Return (X, Y) of the center of cell containing provided text 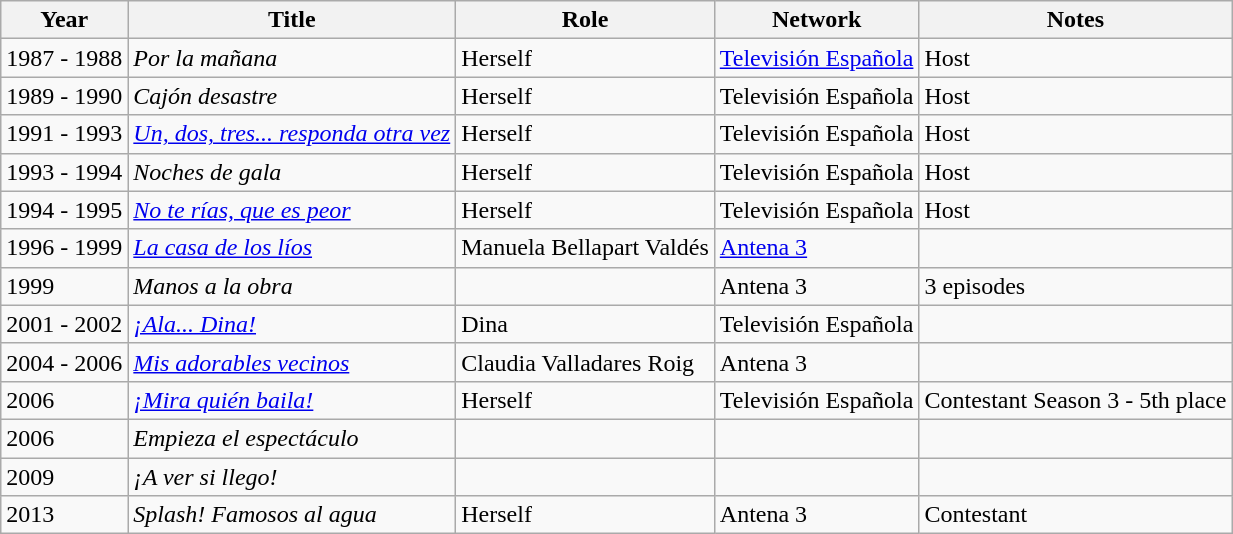
Por la mañana (292, 58)
Notes (1076, 20)
1994 - 1995 (64, 210)
1987 - 1988 (64, 58)
1996 - 1999 (64, 248)
2001 - 2002 (64, 324)
Noches de gala (292, 172)
Contestant Season 3 - 5th place (1076, 400)
1991 - 1993 (64, 134)
Claudia Valladares Roig (586, 362)
Role (586, 20)
Dina (586, 324)
2013 (64, 515)
Contestant (1076, 515)
Manos a la obra (292, 286)
2004 - 2006 (64, 362)
1993 - 1994 (64, 172)
¡A ver si llego! (292, 477)
¡Mira quién baila! (292, 400)
1989 - 1990 (64, 96)
No te rías, que es peor (292, 210)
Manuela Bellapart Valdés (586, 248)
Network (816, 20)
Year (64, 20)
Mis adorables vecinos (292, 362)
Cajón desastre (292, 96)
2009 (64, 477)
1999 (64, 286)
Un, dos, tres... responda otra vez (292, 134)
¡Ala... Dina! (292, 324)
Splash! Famosos al agua (292, 515)
3 episodes (1076, 286)
Empieza el espectáculo (292, 438)
La casa de los líos (292, 248)
Title (292, 20)
